Scan for the cell matching the given text and deliver its (x, y) coordinate at center. 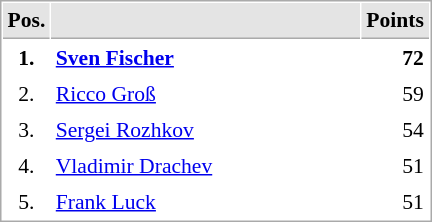
59 (396, 93)
4. (26, 165)
Vladimir Drachev (206, 165)
Pos. (26, 21)
Sven Fischer (206, 57)
54 (396, 129)
72 (396, 57)
Sergei Rozhkov (206, 129)
2. (26, 93)
Points (396, 21)
Ricco Groß (206, 93)
3. (26, 129)
Frank Luck (206, 201)
1. (26, 57)
5. (26, 201)
